Find where the given text appears and provide that cell's center as [X, Y] coordinate. 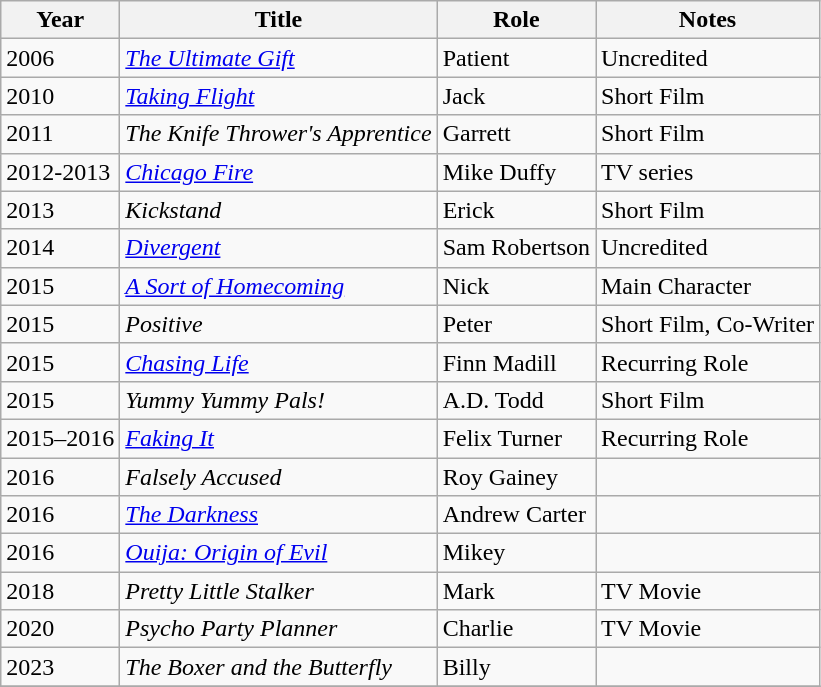
2018 [60, 591]
Roy Gainey [516, 477]
Divergent [278, 248]
Chasing Life [278, 362]
Finn Madill [516, 362]
Taking Flight [278, 96]
Sam Robertson [516, 248]
Charlie [516, 629]
The Boxer and the Butterfly [278, 667]
The Ultimate Gift [278, 58]
Year [60, 20]
A Sort of Homecoming [278, 286]
Notes [708, 20]
Positive [278, 324]
Peter [516, 324]
Title [278, 20]
Psycho Party Planner [278, 629]
Mikey [516, 553]
Patient [516, 58]
Short Film, Co-Writer [708, 324]
Andrew Carter [516, 515]
The Knife Thrower's Apprentice [278, 134]
Mike Duffy [516, 172]
2006 [60, 58]
2012-2013 [60, 172]
Ouija: Origin of Evil [278, 553]
Mark [516, 591]
2011 [60, 134]
2020 [60, 629]
Faking It [278, 438]
2010 [60, 96]
2013 [60, 210]
Jack [516, 96]
Kickstand [278, 210]
2015–2016 [60, 438]
Pretty Little Stalker [278, 591]
Felix Turner [516, 438]
The Darkness [278, 515]
Main Character [708, 286]
Yummy Yummy Pals! [278, 400]
2023 [60, 667]
TV series [708, 172]
Falsely Accused [278, 477]
Chicago Fire [278, 172]
Role [516, 20]
A.D. Todd [516, 400]
Garrett [516, 134]
Billy [516, 667]
2014 [60, 248]
Erick [516, 210]
Nick [516, 286]
